Output the (x, y) coordinate of the center of the cell containing the given text.  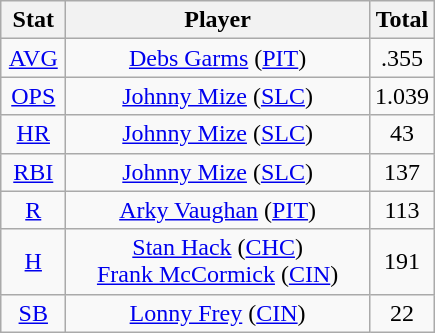
OPS (34, 96)
HR (34, 134)
Player (218, 20)
R (34, 210)
Debs Garms (PIT) (218, 58)
Stat (34, 20)
SB (34, 313)
137 (402, 172)
Arky Vaughan (PIT) (218, 210)
AVG (34, 58)
1.039 (402, 96)
Stan Hack (CHC)Frank McCormick (CIN) (218, 262)
RBI (34, 172)
113 (402, 210)
Lonny Frey (CIN) (218, 313)
22 (402, 313)
H (34, 262)
191 (402, 262)
Total (402, 20)
.355 (402, 58)
43 (402, 134)
